Return (X, Y) of the center of cell containing provided text 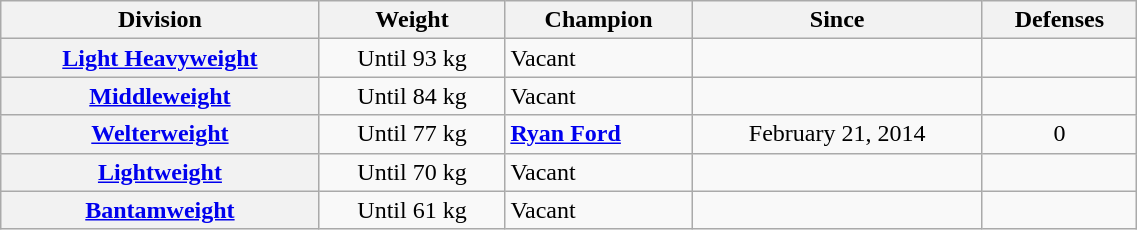
Light Heavyweight (160, 58)
Weight (412, 20)
Middleweight (160, 96)
Until 77 kg (412, 134)
Champion (599, 20)
Until 70 kg (412, 172)
Bantamweight (160, 210)
February 21, 2014 (837, 134)
Until 84 kg (412, 96)
Until 61 kg (412, 210)
Ryan Ford (599, 134)
Division (160, 20)
Welterweight (160, 134)
Lightweight (160, 172)
Since (837, 20)
Until 93 kg (412, 58)
Defenses (1060, 20)
0 (1060, 134)
